Extract the (x, y) coordinate from the center of the cell holding the provided text.  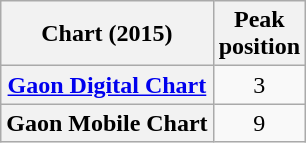
Chart (2015) (107, 34)
Peakposition (259, 34)
3 (259, 85)
Gaon Digital Chart (107, 85)
Gaon Mobile Chart (107, 123)
9 (259, 123)
